Search for the cell housing the specified text and yield its [X, Y] center coordinate. 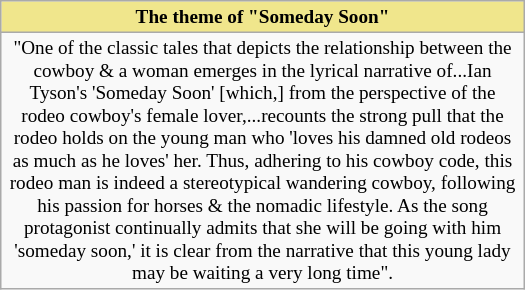
The theme of "Someday Soon" [263, 17]
